Return the (x, y) coordinate for the center point of the cell that contains the specified text.  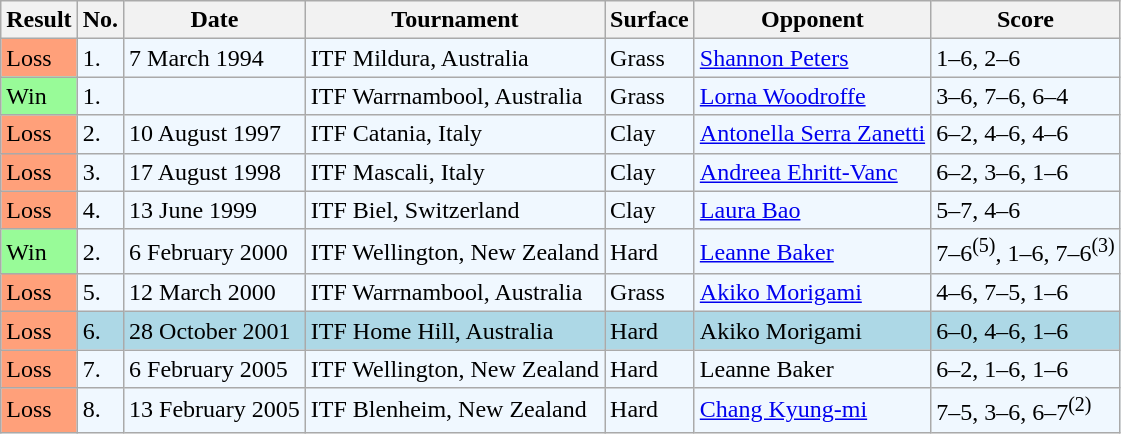
28 October 2001 (215, 331)
ITF Blenheim, New Zealand (454, 410)
ITF Biel, Switzerland (454, 210)
Shannon Peters (812, 58)
Opponent (812, 20)
Antonella Serra Zanetti (812, 134)
Date (215, 20)
5–7, 4–6 (1026, 210)
Andreea Ehritt-Vanc (812, 172)
6. (100, 331)
Result (39, 20)
7–6(5), 1–6, 7–6(3) (1026, 252)
Lorna Woodroffe (812, 96)
ITF Mascali, Italy (454, 172)
6 February 2000 (215, 252)
ITF Catania, Italy (454, 134)
5. (100, 293)
ITF Mildura, Australia (454, 58)
3. (100, 172)
Chang Kyung-mi (812, 410)
7 March 1994 (215, 58)
13 June 1999 (215, 210)
12 March 2000 (215, 293)
Tournament (454, 20)
6–2, 3–6, 1–6 (1026, 172)
7. (100, 369)
Score (1026, 20)
3–6, 7–6, 6–4 (1026, 96)
6 February 2005 (215, 369)
No. (100, 20)
7–5, 3–6, 6–7(2) (1026, 410)
Laura Bao (812, 210)
8. (100, 410)
6–0, 4–6, 1–6 (1026, 331)
4. (100, 210)
Surface (650, 20)
4–6, 7–5, 1–6 (1026, 293)
ITF Home Hill, Australia (454, 331)
1–6, 2–6 (1026, 58)
10 August 1997 (215, 134)
6–2, 1–6, 1–6 (1026, 369)
6–2, 4–6, 4–6 (1026, 134)
17 August 1998 (215, 172)
13 February 2005 (215, 410)
